Detect which cell encompasses the target text, then output its (X, Y) center coordinate. 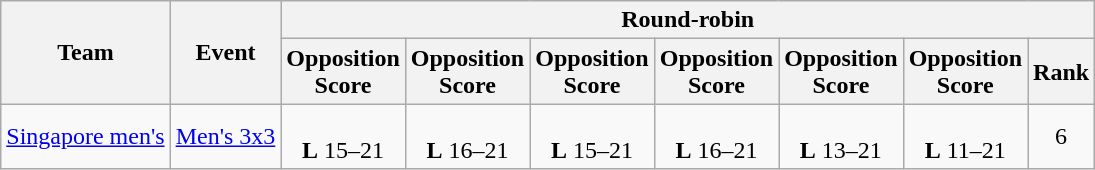
6 (1062, 136)
Men's 3x3 (226, 136)
Rank (1062, 72)
Round-robin (688, 20)
Singapore men's (86, 136)
Team (86, 52)
L 11–21 (965, 136)
Event (226, 52)
L 13–21 (841, 136)
